Identify which cell holds the provided text, then report its (x, y) central coordinate. 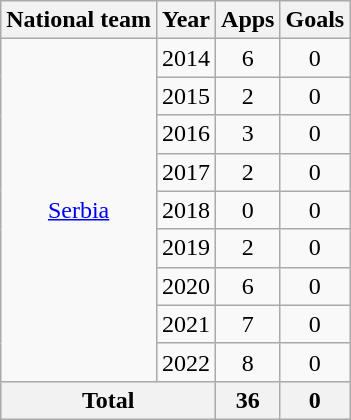
2021 (186, 324)
2017 (186, 172)
2019 (186, 248)
7 (248, 324)
3 (248, 134)
Goals (315, 20)
2016 (186, 134)
2015 (186, 96)
National team (79, 20)
Apps (248, 20)
Year (186, 20)
36 (248, 400)
Serbia (79, 210)
8 (248, 362)
2018 (186, 210)
2022 (186, 362)
2020 (186, 286)
2014 (186, 58)
Total (108, 400)
